Pinpoint the cell where the given text exists, returning its [x, y] midpoint coordinate. 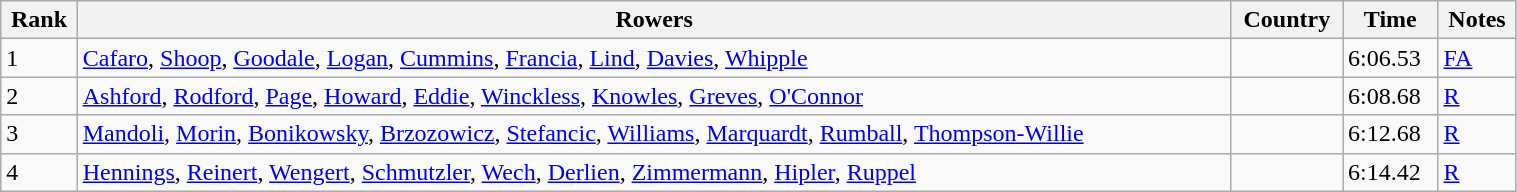
3 [39, 134]
Time [1390, 20]
2 [39, 96]
FA [1477, 58]
Rowers [654, 20]
6:12.68 [1390, 134]
Cafaro, Shoop, Goodale, Logan, Cummins, Francia, Lind, Davies, Whipple [654, 58]
Country [1286, 20]
4 [39, 172]
6:08.68 [1390, 96]
Notes [1477, 20]
6:14.42 [1390, 172]
Ashford, Rodford, Page, Howard, Eddie, Winckless, Knowles, Greves, O'Connor [654, 96]
1 [39, 58]
6:06.53 [1390, 58]
Rank [39, 20]
Hennings, Reinert, Wengert, Schmutzler, Wech, Derlien, Zimmermann, Hipler, Ruppel [654, 172]
Mandoli, Morin, Bonikowsky, Brzozowicz, Stefancic, Williams, Marquardt, Rumball, Thompson-Willie [654, 134]
